Capture the cell that displays the provided text and extract its (X, Y) central coordinate. 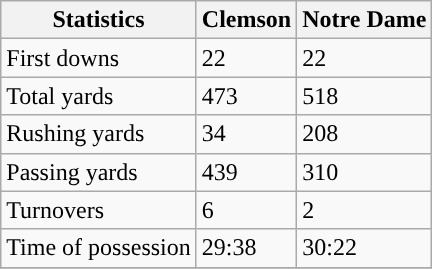
Rushing yards (99, 134)
Clemson (246, 20)
518 (364, 96)
Turnovers (99, 210)
First downs (99, 58)
Time of possession (99, 248)
Statistics (99, 20)
34 (246, 134)
Passing yards (99, 172)
2 (364, 210)
30:22 (364, 248)
Notre Dame (364, 20)
Total yards (99, 96)
29:38 (246, 248)
473 (246, 96)
208 (364, 134)
310 (364, 172)
6 (246, 210)
439 (246, 172)
